Extract the (X, Y) coordinate from the center of the cell holding the provided text.  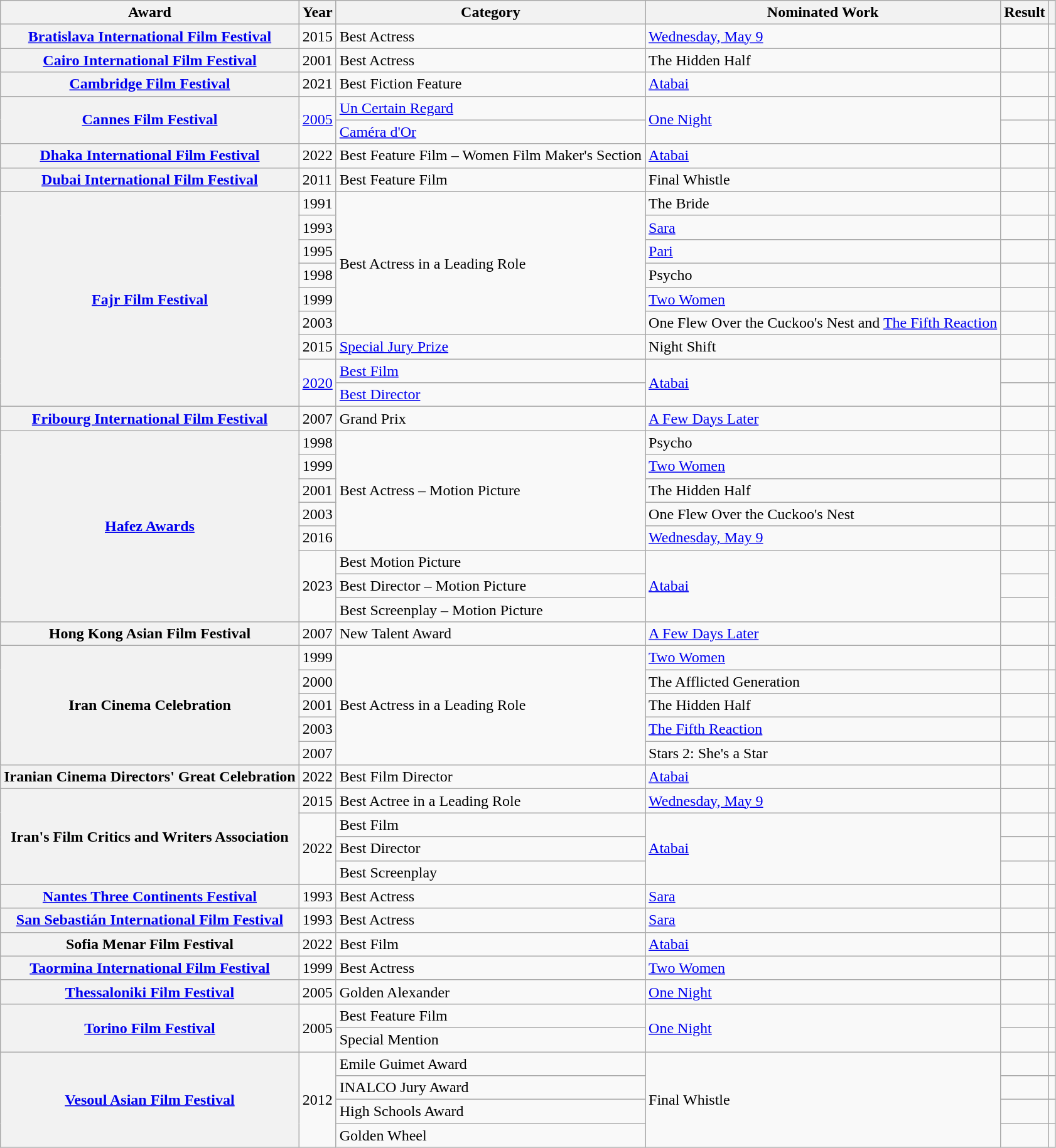
2016 (318, 538)
1991 (318, 203)
Nantes Three Continents Festival (149, 896)
The Fifth Reaction (823, 729)
The Bride (823, 203)
One Flew Over the Cuckoo's Nest and The Fifth Reaction (823, 323)
Cannes Film Festival (149, 120)
Dhaka International Film Festival (149, 156)
Iranian Cinema Directors' Great Celebration (149, 777)
Category (490, 13)
Iran Cinema Celebration (149, 705)
Result (1025, 13)
2012 (318, 1100)
Best Film Director (490, 777)
Best Actress – Motion Picture (490, 490)
2021 (318, 84)
Fajr Film Festival (149, 299)
Cambridge Film Festival (149, 84)
Nominated Work (823, 13)
Best Actree in a Leading Role (490, 801)
1995 (318, 251)
Sofia Menar Film Festival (149, 944)
High Schools Award (490, 1112)
Stars 2: She's a Star (823, 753)
Best Fiction Feature (490, 84)
Best Feature Film – Women Film Maker's Section (490, 156)
One Flew Over the Cuckoo's Nest (823, 514)
Special Jury Prize (490, 347)
Grand Prix (490, 419)
Hong Kong Asian Film Festival (149, 633)
Pari (823, 251)
New Talent Award (490, 633)
Best Screenplay (490, 872)
Best Motion Picture (490, 562)
Taormina International Film Festival (149, 968)
Fribourg International Film Festival (149, 419)
Torino Film Festival (149, 1027)
Thessaloniki Film Festival (149, 992)
Emile Guimet Award (490, 1064)
Un Certain Regard (490, 108)
Best Screenplay – Motion Picture (490, 609)
2011 (318, 180)
Cairo International Film Festival (149, 60)
The Afflicted Generation (823, 681)
INALCO Jury Award (490, 1088)
2023 (318, 586)
Iran's Film Critics and Writers Association (149, 837)
Hafez Awards (149, 526)
Golden Wheel (490, 1135)
San Sebastián International Film Festival (149, 920)
2020 (318, 383)
Dubai International Film Festival (149, 180)
Bratislava International Film Festival (149, 36)
2000 (318, 681)
Golden Alexander (490, 992)
Vesoul Asian Film Festival (149, 1100)
Night Shift (823, 347)
Caméra d'Or (490, 132)
Best Director – Motion Picture (490, 586)
Award (149, 13)
Year (318, 13)
Special Mention (490, 1039)
